Pinpoint the cell where the given text exists, returning its (X, Y) midpoint coordinate. 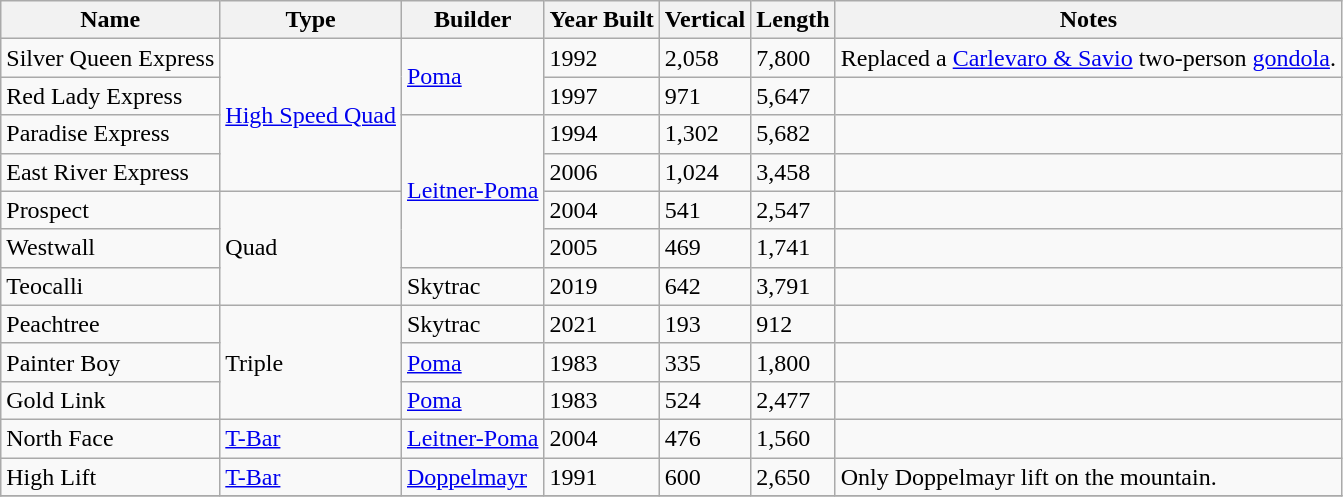
1,024 (704, 172)
Year Built (602, 20)
Vertical (704, 20)
1,741 (793, 248)
3,791 (793, 286)
600 (704, 477)
Silver Queen Express (110, 58)
1992 (602, 58)
High Speed Quad (311, 115)
Prospect (110, 210)
Gold Link (110, 400)
2,058 (704, 58)
High Lift (110, 477)
1997 (602, 96)
1991 (602, 477)
Name (110, 20)
5,647 (793, 96)
524 (704, 400)
335 (704, 362)
1,560 (793, 438)
Westwall (110, 248)
1,800 (793, 362)
1,302 (704, 134)
Notes (1088, 20)
642 (704, 286)
2006 (602, 172)
Only Doppelmayr lift on the mountain. (1088, 477)
North Face (110, 438)
East River Express (110, 172)
2021 (602, 324)
7,800 (793, 58)
912 (793, 324)
Replaced a Carlevaro & Savio two-person gondola. (1088, 58)
Peachtree (110, 324)
Teocalli (110, 286)
Length (793, 20)
1994 (602, 134)
2019 (602, 286)
971 (704, 96)
Triple (311, 362)
2005 (602, 248)
Quad (311, 248)
541 (704, 210)
469 (704, 248)
Doppelmayr (472, 477)
5,682 (793, 134)
193 (704, 324)
Builder (472, 20)
Type (311, 20)
2,650 (793, 477)
Red Lady Express (110, 96)
2,477 (793, 400)
Paradise Express (110, 134)
3,458 (793, 172)
2,547 (793, 210)
Painter Boy (110, 362)
476 (704, 438)
